Identify which cell holds the provided text, then report its (x, y) central coordinate. 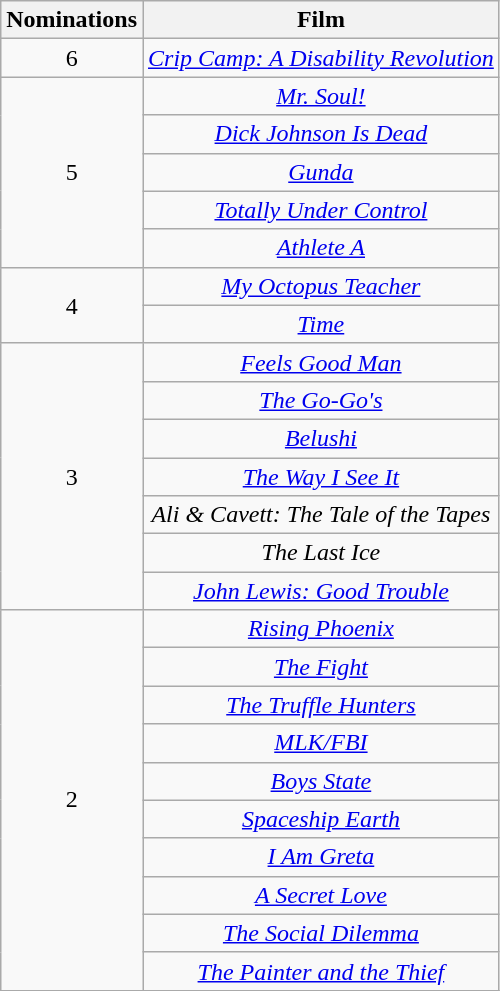
The Fight (320, 667)
Boys State (320, 781)
Nominations (72, 20)
John Lewis: Good Trouble (320, 591)
Crip Camp: A Disability Revolution (320, 58)
3 (72, 476)
5 (72, 172)
Athlete A (320, 248)
My Octopus Teacher (320, 286)
Totally Under Control (320, 210)
Film (320, 20)
Gunda (320, 172)
Rising Phoenix (320, 629)
I Am Greta (320, 857)
The Last Ice (320, 553)
MLK/FBI (320, 743)
The Go-Go's (320, 400)
Time (320, 324)
4 (72, 305)
Spaceship Earth (320, 819)
Feels Good Man (320, 362)
Ali & Cavett: The Tale of the Tapes (320, 515)
Dick Johnson Is Dead (320, 134)
2 (72, 800)
6 (72, 58)
Belushi (320, 438)
A Secret Love (320, 895)
The Painter and the Thief (320, 971)
The Social Dilemma (320, 933)
The Way I See It (320, 477)
Mr. Soul! (320, 96)
The Truffle Hunters (320, 705)
